Extract the [X, Y] coordinate from the center of the cell holding the provided text.  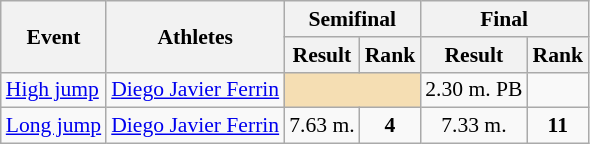
Long jump [54, 126]
4 [390, 126]
Event [54, 36]
Athletes [195, 36]
2.30 m. PB [474, 90]
High jump [54, 90]
Semifinal [352, 19]
7.33 m. [474, 126]
7.63 m. [322, 126]
Final [504, 19]
11 [558, 126]
